Detect which cell encompasses the target text, then output its (x, y) center coordinate. 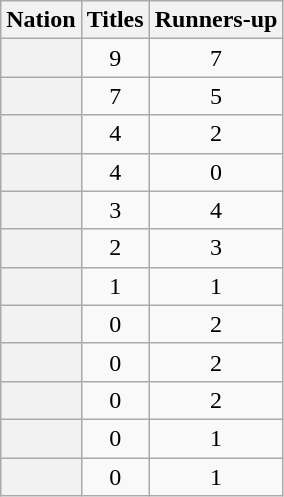
9 (115, 58)
Runners-up (216, 20)
Nation (41, 20)
5 (216, 96)
Titles (115, 20)
